Capture the cell that displays the provided text and extract its [X, Y] central coordinate. 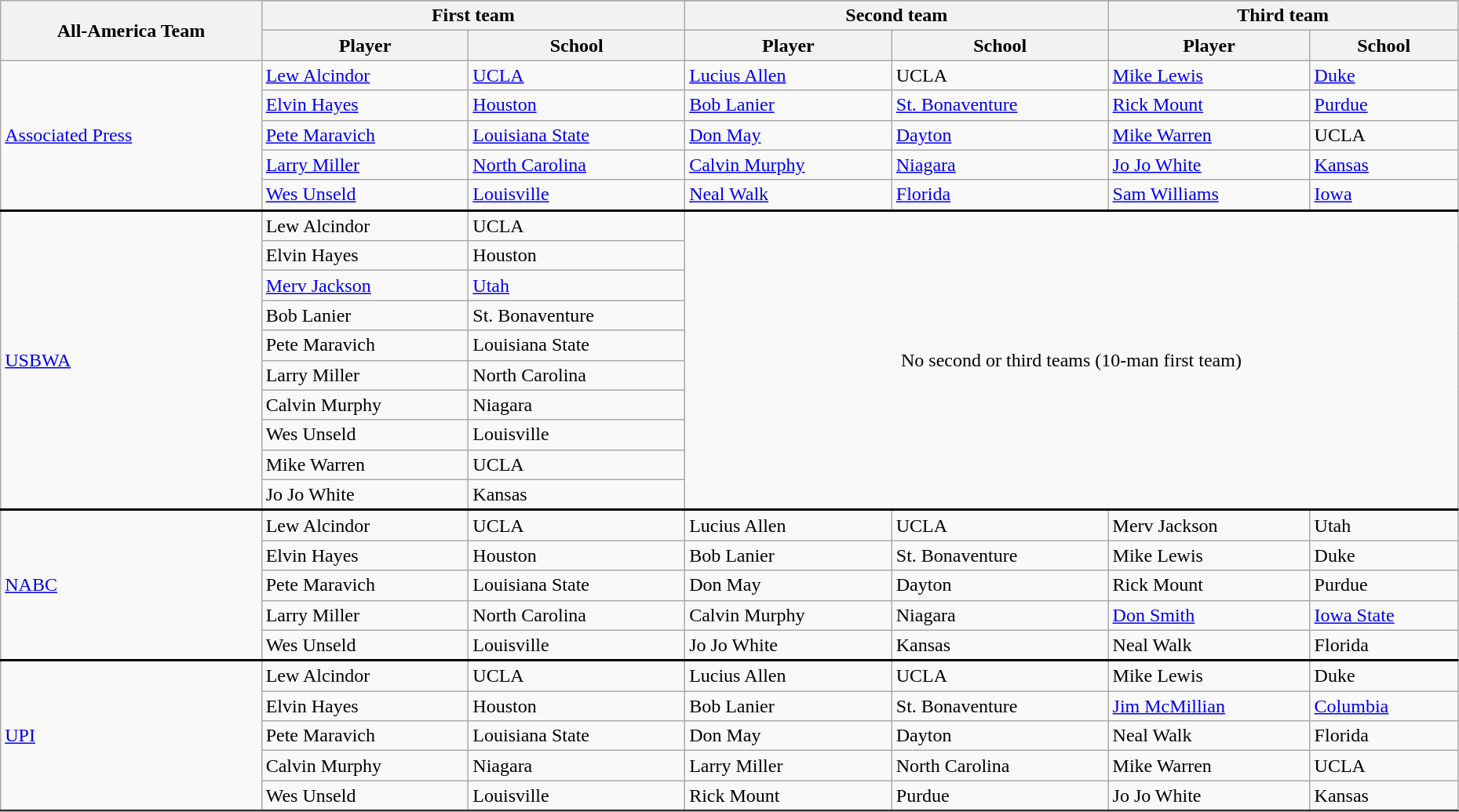
First team [472, 16]
Sam Williams [1209, 195]
Columbia [1384, 706]
USBWA [131, 360]
Second team [896, 16]
UPI [131, 736]
NABC [131, 585]
Iowa [1384, 195]
Associated Press [131, 135]
Iowa State [1384, 615]
No second or third teams (10-man first team) [1072, 360]
Don Smith [1209, 615]
All-America Team [131, 31]
Third team [1282, 16]
Jim McMillian [1209, 706]
